Pinpoint the cell where the given text exists, returning its (x, y) midpoint coordinate. 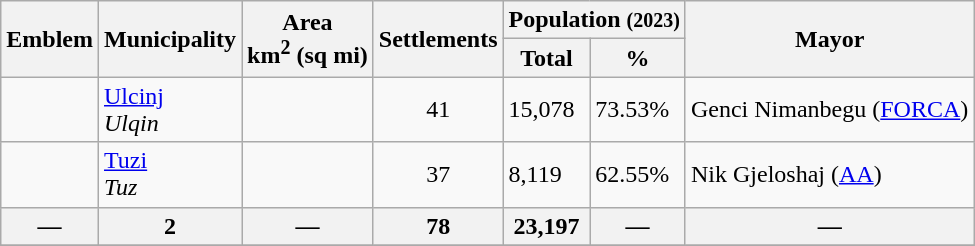
Genci Nimanbegu (FORCA) (829, 110)
Settlements (438, 39)
78 (438, 226)
41 (438, 110)
8,119 (546, 174)
Mayor (829, 39)
Nik Gjeloshaj (AA) (829, 174)
Emblem (50, 39)
73.53% (638, 110)
15,078 (546, 110)
Area km2 (sq mi) (308, 39)
2 (170, 226)
TuziTuz (170, 174)
Population (2023) (594, 20)
23,197 (546, 226)
Municipality (170, 39)
62.55% (638, 174)
UlcinjUlqin (170, 110)
% (638, 58)
37 (438, 174)
Total (546, 58)
